Determine the (X, Y) coordinate at the center of the cell enclosing the given text.  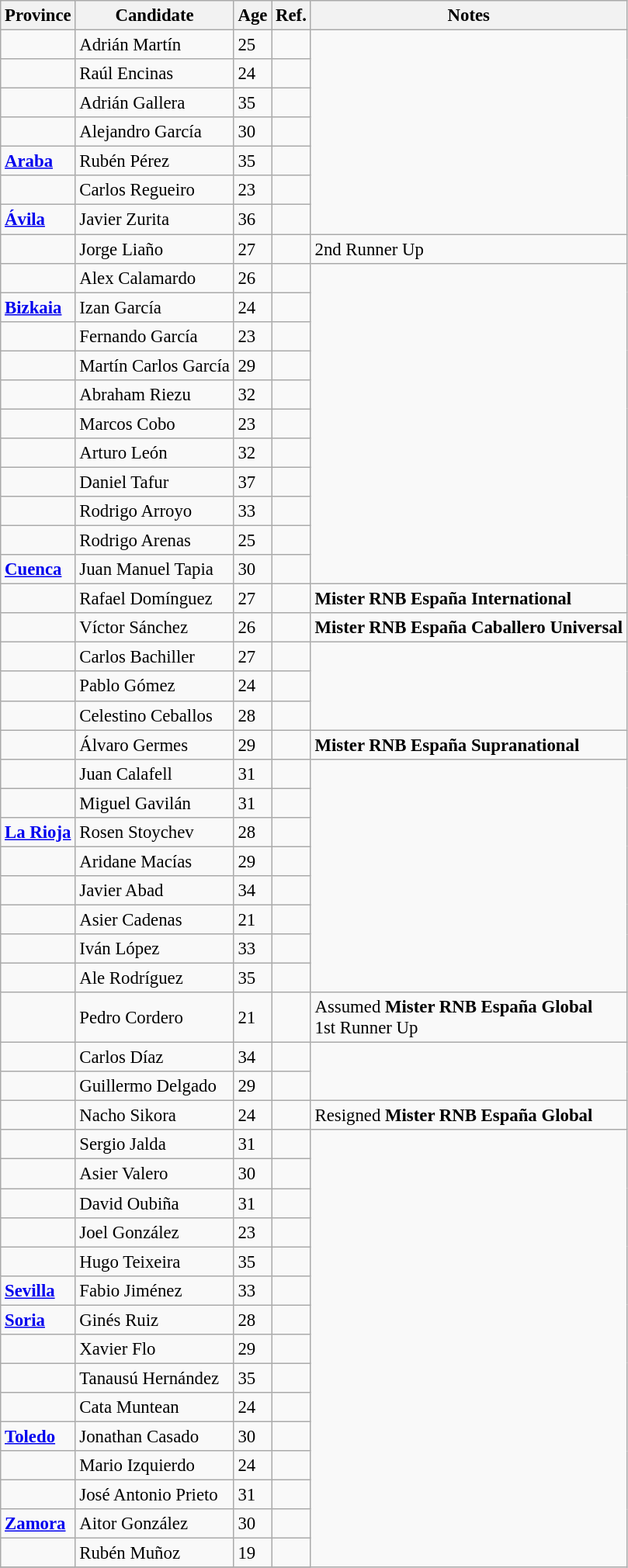
Ginés Ruiz (154, 1320)
Notes (469, 16)
Carlos Díaz (154, 1057)
Age (253, 16)
Pedro Cordero (154, 1018)
Álvaro Germes (154, 745)
Marcos Cobo (154, 424)
Assumed Mister RNB España Global 1st Runner Up (469, 1018)
Alejandro García (154, 132)
Mister RNB España Supranational (469, 745)
Province (38, 16)
19 (253, 1553)
Ale Rodríguez (154, 978)
Candidate (154, 16)
Cata Muntean (154, 1407)
José Antonio Prieto (154, 1495)
Asier Cadenas (154, 919)
Juan Calafell (154, 774)
36 (253, 220)
Aitor González (154, 1524)
Alex Calamardo (154, 278)
Aridane Macías (154, 861)
Cuenca (38, 569)
Nacho Sikora (154, 1116)
Javier Zurita (154, 220)
Rafael Domínguez (154, 599)
Zamora (38, 1524)
Raúl Encinas (154, 74)
Bizkaia (38, 307)
La Rioja (38, 832)
Rosen Stoychev (154, 832)
Jonathan Casado (154, 1436)
Víctor Sánchez (154, 628)
Xavier Flo (154, 1349)
Mario Izquierdo (154, 1466)
Resigned Mister RNB España Global (469, 1116)
Mister RNB España International (469, 599)
Tanausú Hernández (154, 1378)
Rodrigo Arroyo (154, 511)
Araba (38, 161)
Carlos Regueiro (154, 190)
Carlos Bachiller (154, 657)
Soria (38, 1320)
Adrián Martín (154, 45)
Adrián Gallera (154, 103)
Pablo Gómez (154, 687)
Sevilla (38, 1290)
Javier Abad (154, 891)
Rubén Muñoz (154, 1553)
Juan Manuel Tapia (154, 569)
Rodrigo Arenas (154, 541)
2nd Runner Up (469, 249)
Sergio Jalda (154, 1144)
Miguel Gavilán (154, 803)
Martín Carlos García (154, 365)
Rubén Pérez (154, 161)
Hugo Teixeira (154, 1262)
Izan García (154, 307)
Arturo León (154, 453)
Asier Valero (154, 1174)
Celestino Ceballos (154, 715)
Guillermo Delgado (154, 1086)
Abraham Riezu (154, 395)
Daniel Tafur (154, 482)
Jorge Liaño (154, 249)
Fernando García (154, 336)
Mister RNB España Caballero Universal (469, 628)
Fabio Jiménez (154, 1290)
Iván López (154, 949)
David Oubiña (154, 1203)
37 (253, 482)
Toledo (38, 1436)
Ávila (38, 220)
Joel González (154, 1232)
Ref. (291, 16)
